Find where the given text appears and provide that cell's center as (x, y) coordinate. 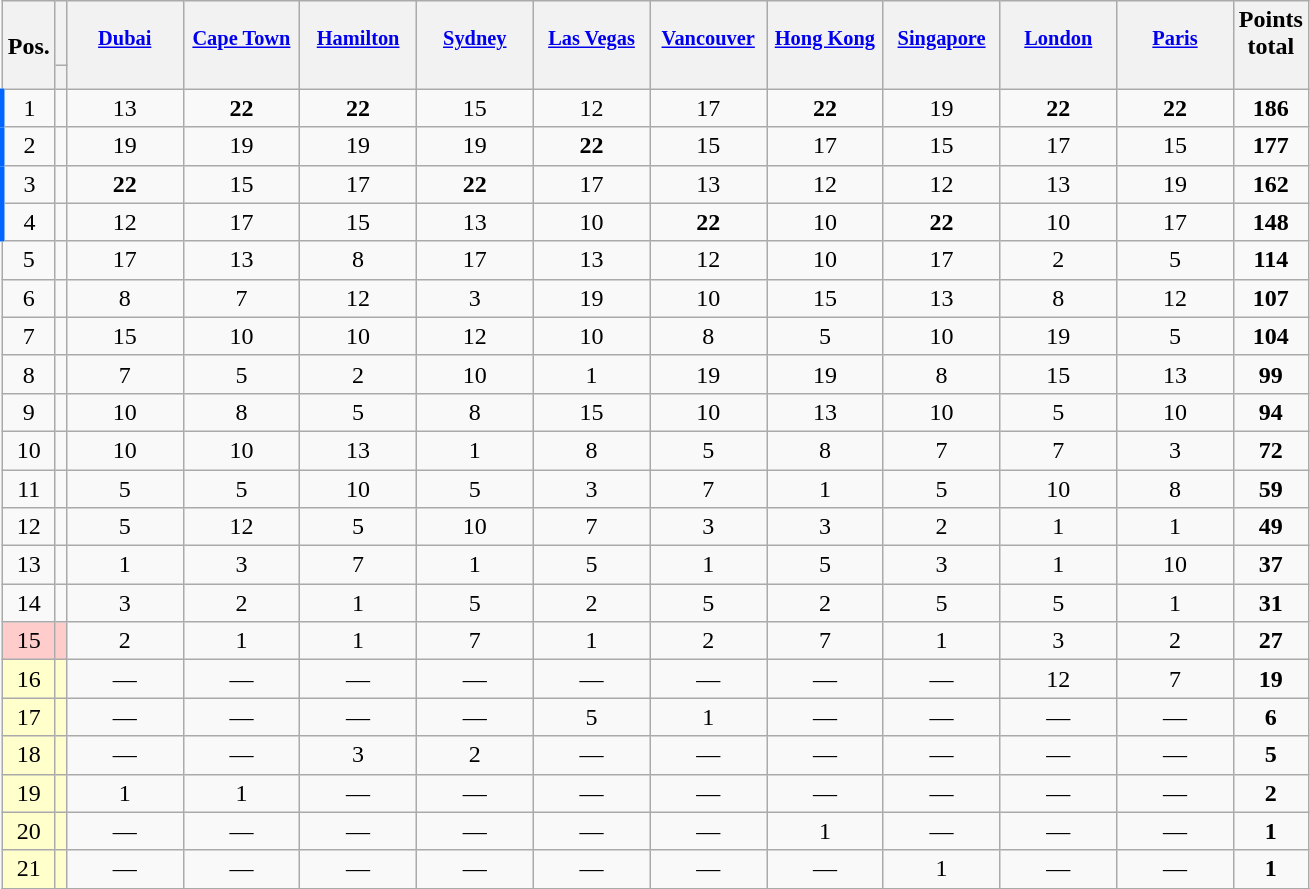
27 (1270, 641)
20 (28, 831)
11 (28, 489)
Hamilton (358, 34)
Pointstotal (1270, 34)
94 (1270, 412)
Paris (1176, 34)
114 (1270, 260)
59 (1270, 489)
37 (1270, 565)
14 (28, 603)
148 (1270, 222)
16 (28, 679)
186 (1270, 108)
107 (1270, 298)
Sydney (474, 34)
4 (28, 222)
Vancouver (708, 34)
London (1058, 34)
162 (1270, 184)
18 (28, 755)
104 (1270, 336)
31 (1270, 603)
Cape Town (242, 34)
99 (1270, 374)
49 (1270, 527)
Hong Kong (826, 34)
177 (1270, 146)
Las Vegas (592, 34)
9 (28, 412)
Singapore (942, 34)
21 (28, 869)
Dubai (124, 34)
Pos. (28, 34)
72 (1270, 450)
